Return (x, y) of the center of cell containing provided text 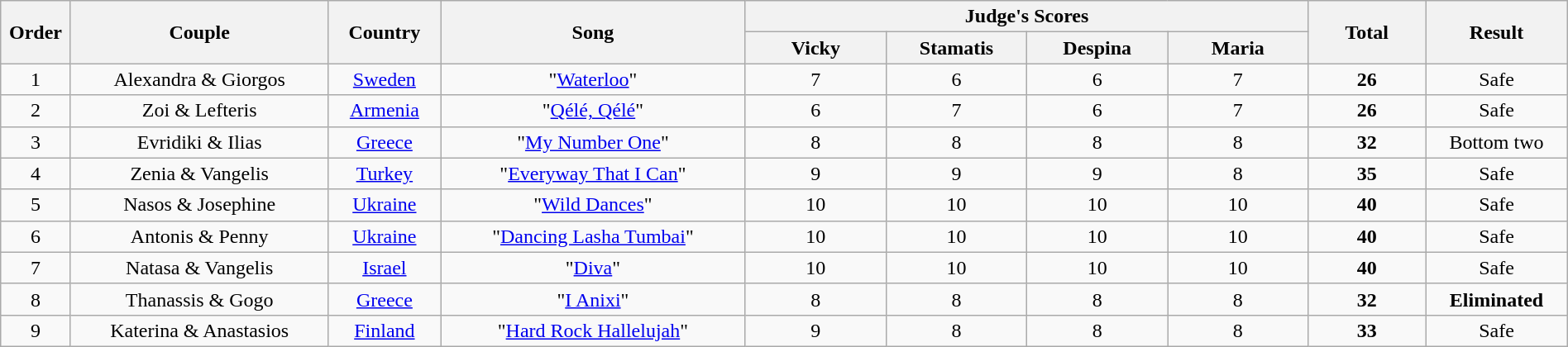
4 (36, 173)
"Hard Rock Hallelujah" (594, 330)
Maria (1238, 48)
Alexandra & Giorgos (199, 79)
"Wild Dances" (594, 205)
Country (384, 32)
Israel (384, 268)
Natasa & Vangelis (199, 268)
Bottom two (1497, 142)
Turkey (384, 173)
1 (36, 79)
"My Number One" (594, 142)
Armenia (384, 111)
Judge's Scores (1027, 17)
Thanassis & Gogo (199, 299)
Stamatis (956, 48)
Antonis & Penny (199, 236)
"Everyway That I Can" (594, 173)
"Waterloo" (594, 79)
Zenia & Vangelis (199, 173)
"Diva" (594, 268)
Order (36, 32)
"Qélé, Qélé" (594, 111)
3 (36, 142)
35 (1367, 173)
"Dancing Lasha Tumbai" (594, 236)
Eliminated (1497, 299)
"I Anixi" (594, 299)
5 (36, 205)
Sweden (384, 79)
Nasos & Josephine (199, 205)
Finland (384, 330)
Despina (1097, 48)
Couple (199, 32)
Evridiki & Ilias (199, 142)
Zoi & Lefteris (199, 111)
Total (1367, 32)
2 (36, 111)
33 (1367, 330)
Katerina & Anastasios (199, 330)
Vicky (815, 48)
Song (594, 32)
Result (1497, 32)
